Capture the cell that displays the provided text and extract its [x, y] central coordinate. 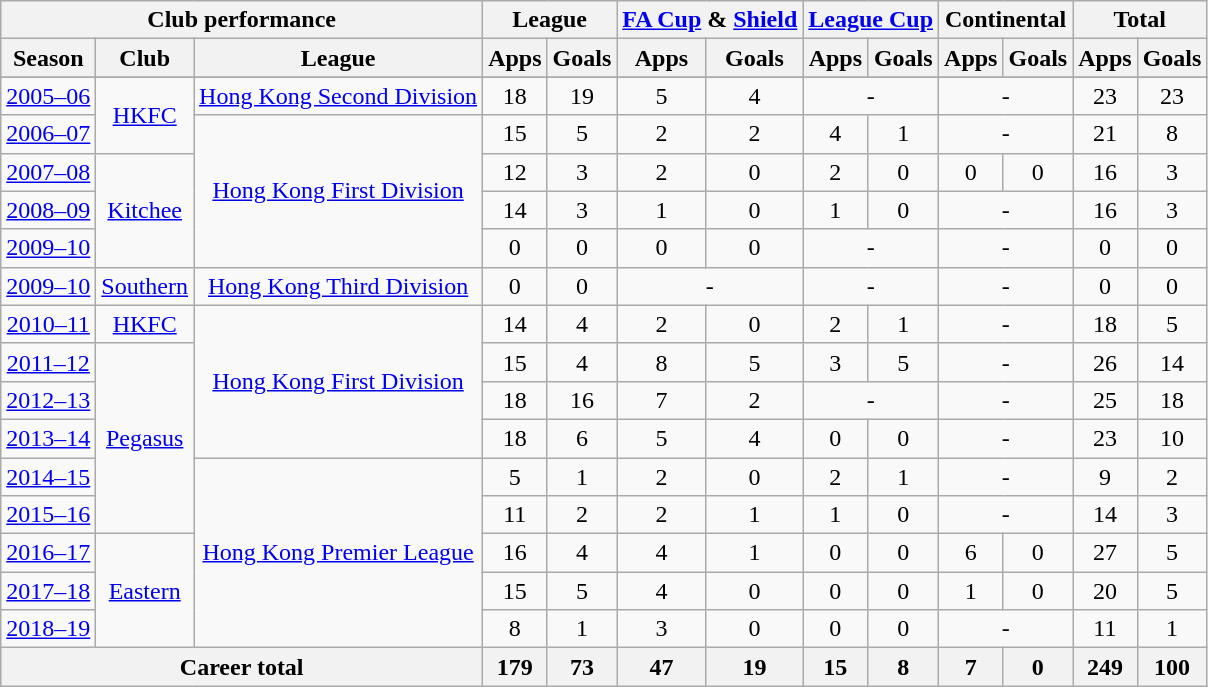
20 [1105, 591]
179 [515, 667]
2014–15 [48, 477]
73 [582, 667]
Eastern [145, 591]
2013–14 [48, 438]
2012–13 [48, 400]
Hong Kong Second Division [338, 96]
2007–08 [48, 172]
2008–09 [48, 210]
Hong Kong Premier League [338, 553]
2005–06 [48, 96]
100 [1172, 667]
2016–17 [48, 553]
Career total [242, 667]
2017–18 [48, 591]
47 [662, 667]
Club performance [242, 20]
Hong Kong Third Division [338, 286]
12 [515, 172]
249 [1105, 667]
Club [145, 58]
25 [1105, 400]
Pegasus [145, 438]
Season [48, 58]
FA Cup & Shield [710, 20]
Continental [1006, 20]
Southern [145, 286]
21 [1105, 134]
9 [1105, 477]
Total [1140, 20]
Kitchee [145, 210]
27 [1105, 553]
2015–16 [48, 515]
2010–11 [48, 324]
2018–19 [48, 629]
10 [1172, 438]
26 [1105, 362]
2006–07 [48, 134]
2011–12 [48, 362]
League Cup [871, 20]
